Output the (x, y) coordinate of the center of the cell containing the given text.  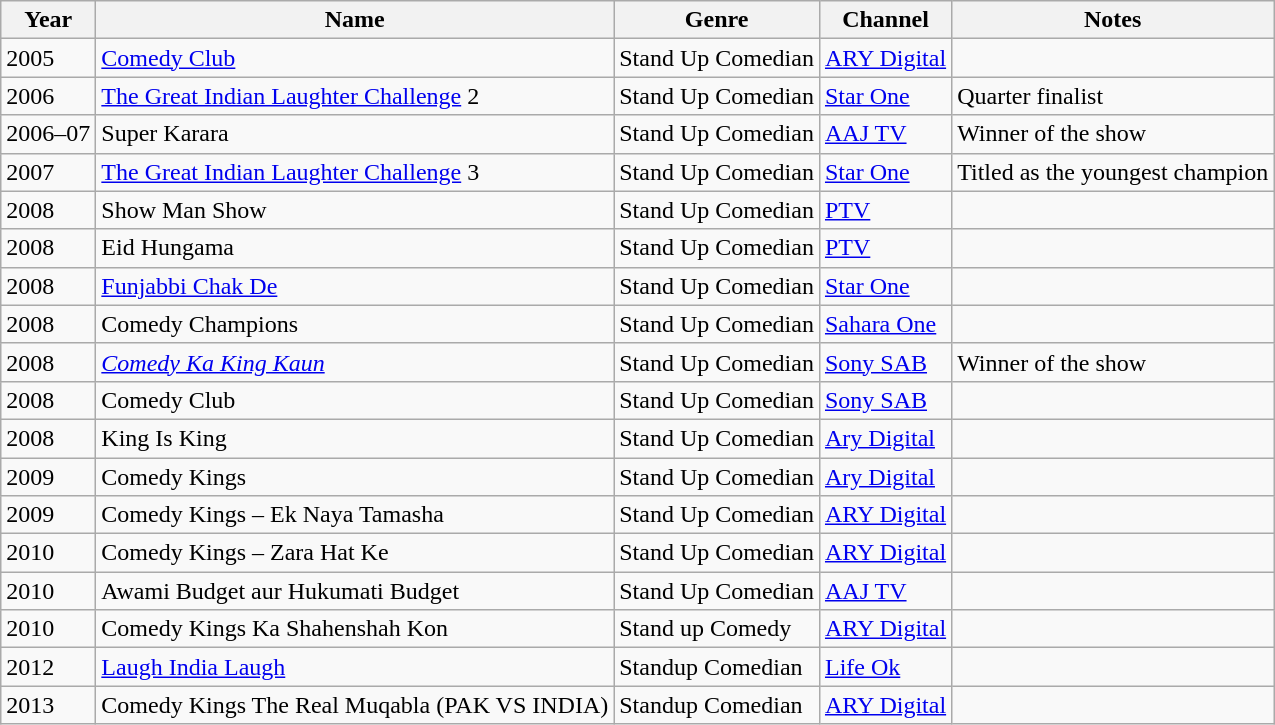
Awami Budget aur Hukumati Budget (355, 591)
The Great Indian Laughter Challenge 3 (355, 172)
Comedy Kings The Real Muqabla (PAK VS INDIA) (355, 705)
2012 (48, 667)
Year (48, 20)
Stand up Comedy (717, 629)
Comedy Ka King Kaun (355, 362)
Funjabbi Chak De (355, 286)
Super Karara (355, 134)
Life Ok (885, 667)
2005 (48, 58)
Sahara One (885, 324)
The Great Indian Laughter Challenge 2 (355, 96)
2006–07 (48, 134)
Notes (1113, 20)
Quarter finalist (1113, 96)
Show Man Show (355, 210)
Comedy Kings – Zara Hat Ke (355, 553)
Titled as the youngest champion (1113, 172)
2006 (48, 96)
2007 (48, 172)
Genre (717, 20)
2013 (48, 705)
Comedy Champions (355, 324)
Name (355, 20)
Channel (885, 20)
King Is King (355, 438)
Eid Hungama (355, 248)
Comedy Kings – Ek Naya Tamasha (355, 515)
Comedy Kings Ka Shahenshah Kon (355, 629)
Comedy Kings (355, 477)
Laugh India Laugh (355, 667)
